Provide the [X, Y] coordinate of the cell's center where the given text is located.  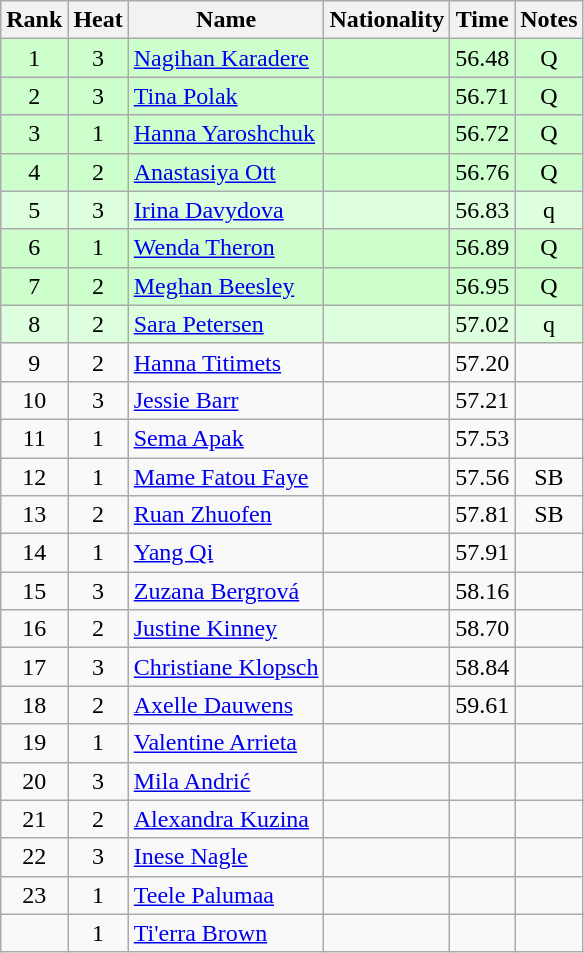
Hanna Yaroshchuk [226, 134]
Alexandra Kuzina [226, 819]
18 [34, 705]
56.83 [482, 210]
Justine Kinney [226, 629]
19 [34, 743]
21 [34, 819]
23 [34, 895]
Sema Apak [226, 438]
Christiane Klopsch [226, 667]
17 [34, 667]
6 [34, 248]
Nationality [387, 20]
56.76 [482, 172]
58.70 [482, 629]
56.48 [482, 58]
Ti'erra Brown [226, 933]
Tina Polak [226, 96]
59.61 [482, 705]
57.21 [482, 400]
Heat [98, 20]
Yang Qi [226, 553]
Mila Andrić [226, 781]
56.71 [482, 96]
57.81 [482, 515]
Time [482, 20]
20 [34, 781]
Notes [549, 20]
16 [34, 629]
Teele Palumaa [226, 895]
9 [34, 362]
Nagihan Karadere [226, 58]
56.89 [482, 248]
8 [34, 324]
Rank [34, 20]
Zuzana Bergrová [226, 591]
Anastasiya Ott [226, 172]
Irina Davydova [226, 210]
56.72 [482, 134]
57.20 [482, 362]
Axelle Dauwens [226, 705]
Mame Fatou Faye [226, 477]
13 [34, 515]
57.02 [482, 324]
15 [34, 591]
Name [226, 20]
58.16 [482, 591]
Meghan Beesley [226, 286]
7 [34, 286]
Valentine Arrieta [226, 743]
14 [34, 553]
Wenda Theron [226, 248]
22 [34, 857]
58.84 [482, 667]
57.56 [482, 477]
11 [34, 438]
Jessie Barr [226, 400]
Inese Nagle [226, 857]
57.53 [482, 438]
4 [34, 172]
Sara Petersen [226, 324]
57.91 [482, 553]
10 [34, 400]
12 [34, 477]
5 [34, 210]
56.95 [482, 286]
Ruan Zhuofen [226, 515]
Hanna Titimets [226, 362]
